Identify which cell holds the provided text, then report its (x, y) central coordinate. 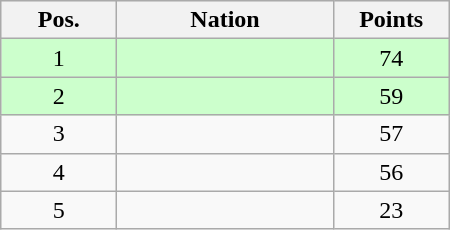
Pos. (59, 20)
23 (391, 210)
5 (59, 210)
56 (391, 172)
Nation (225, 20)
4 (59, 172)
3 (59, 134)
Points (391, 20)
57 (391, 134)
1 (59, 58)
74 (391, 58)
59 (391, 96)
2 (59, 96)
